Detect which cell encompasses the target text, then output its [x, y] center coordinate. 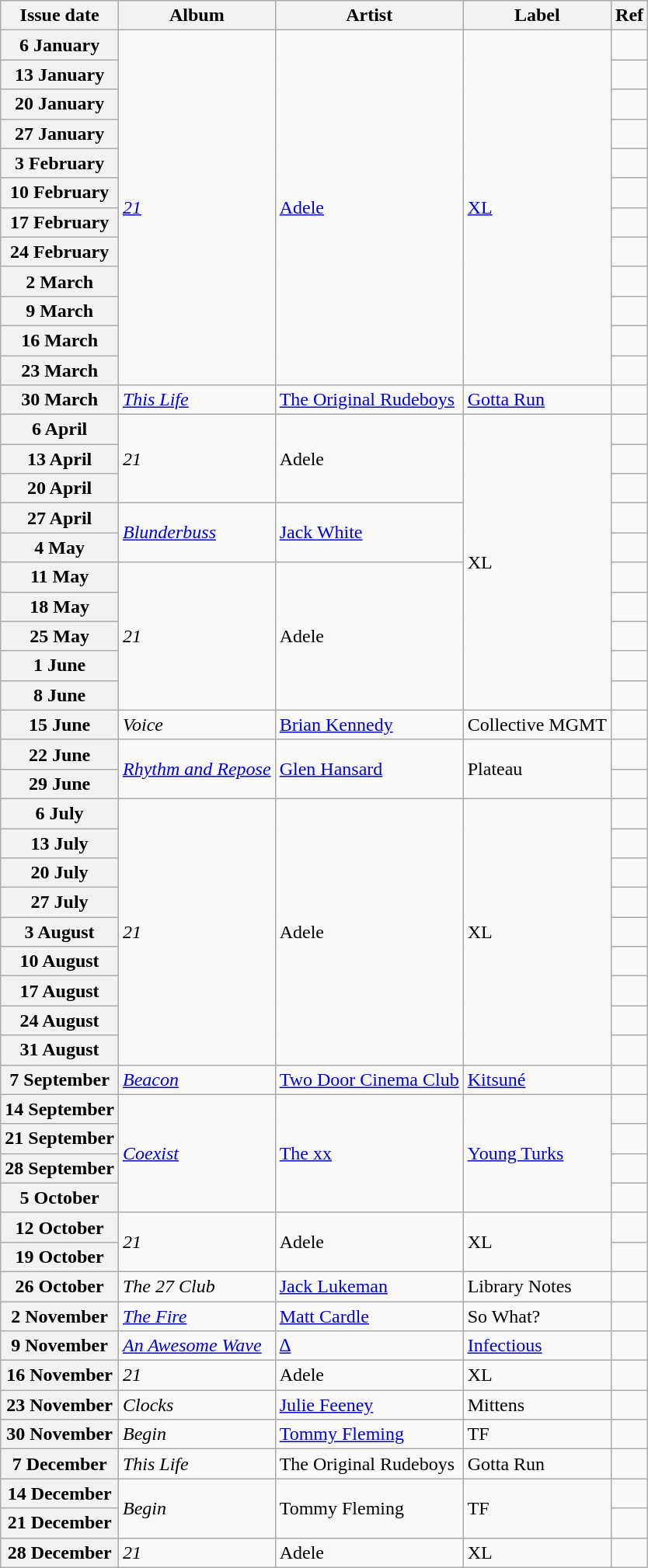
3 February [60, 163]
The 27 Club [197, 1286]
31 August [60, 1050]
1 June [60, 666]
15 June [60, 725]
28 September [60, 1168]
6 July [60, 813]
17 February [60, 222]
30 November [60, 1434]
5 October [60, 1198]
9 March [60, 311]
24 August [60, 1020]
The Fire [197, 1316]
Rhythm and Repose [197, 769]
Album [197, 16]
Two Door Cinema Club [369, 1080]
Kitsuné [537, 1080]
22 June [60, 754]
Mittens [537, 1405]
18 May [60, 607]
Blunderbuss [197, 533]
11 May [60, 577]
20 January [60, 104]
Matt Cardle [369, 1316]
Coexist [197, 1153]
10 August [60, 961]
14 September [60, 1109]
13 April [60, 459]
23 March [60, 370]
2 November [60, 1316]
Voice [197, 725]
23 November [60, 1405]
Infectious [537, 1346]
Glen Hansard [369, 769]
An Awesome Wave [197, 1346]
29 June [60, 784]
21 September [60, 1139]
20 July [60, 873]
26 October [60, 1286]
Beacon [197, 1080]
Brian Kennedy [369, 725]
3 August [60, 932]
27 April [60, 518]
6 April [60, 429]
7 September [60, 1080]
2 March [60, 281]
19 October [60, 1257]
Clocks [197, 1405]
14 December [60, 1493]
6 January [60, 45]
21 December [60, 1523]
Issue date [60, 16]
12 October [60, 1227]
∆ [369, 1346]
30 March [60, 400]
16 November [60, 1375]
The xx [369, 1153]
24 February [60, 252]
So What? [537, 1316]
16 March [60, 340]
27 July [60, 902]
Jack Lukeman [369, 1286]
28 December [60, 1552]
13 January [60, 75]
10 February [60, 193]
17 August [60, 991]
13 July [60, 843]
27 January [60, 134]
Young Turks [537, 1153]
25 May [60, 636]
Plateau [537, 769]
7 December [60, 1464]
Julie Feeney [369, 1405]
Artist [369, 16]
Library Notes [537, 1286]
Label [537, 16]
Collective MGMT [537, 725]
20 April [60, 488]
4 May [60, 548]
8 June [60, 695]
Jack White [369, 533]
9 November [60, 1346]
Ref [629, 16]
